Output the (X, Y) coordinate of the center of the cell containing the given text.  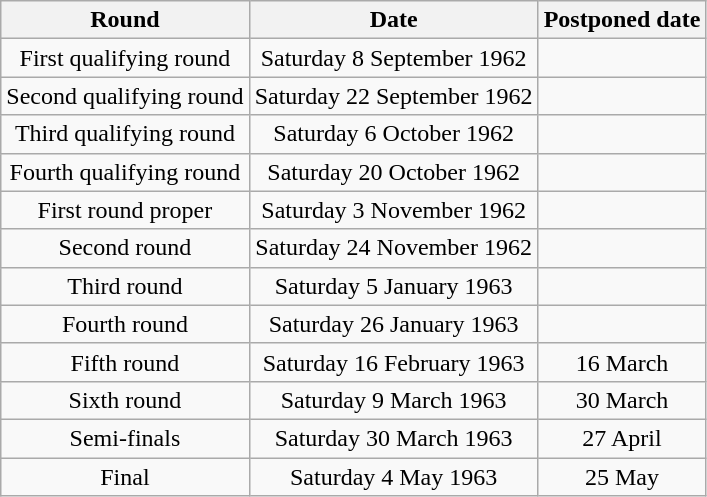
16 March (622, 362)
25 May (622, 477)
Round (125, 20)
First qualifying round (125, 58)
First round proper (125, 210)
Saturday 5 January 1963 (394, 286)
Saturday 30 March 1963 (394, 438)
Saturday 24 November 1962 (394, 248)
Fourth qualifying round (125, 172)
Final (125, 477)
Saturday 4 May 1963 (394, 477)
27 April (622, 438)
Third qualifying round (125, 134)
30 March (622, 400)
Saturday 20 October 1962 (394, 172)
Date (394, 20)
Saturday 8 September 1962 (394, 58)
Postponed date (622, 20)
Saturday 22 September 1962 (394, 96)
Sixth round (125, 400)
Saturday 16 February 1963 (394, 362)
Saturday 26 January 1963 (394, 324)
Fifth round (125, 362)
Saturday 9 March 1963 (394, 400)
Second round (125, 248)
Third round (125, 286)
Saturday 6 October 1962 (394, 134)
Fourth round (125, 324)
Second qualifying round (125, 96)
Semi-finals (125, 438)
Saturday 3 November 1962 (394, 210)
